Detect which cell encompasses the target text, then output its (X, Y) center coordinate. 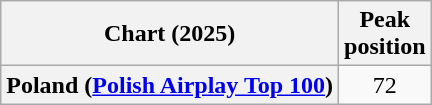
Poland (Polish Airplay Top 100) (170, 85)
Chart (2025) (170, 34)
Peakposition (385, 34)
72 (385, 85)
